For the text-containing cell, return its midpoint in [X, Y] coordinate format. 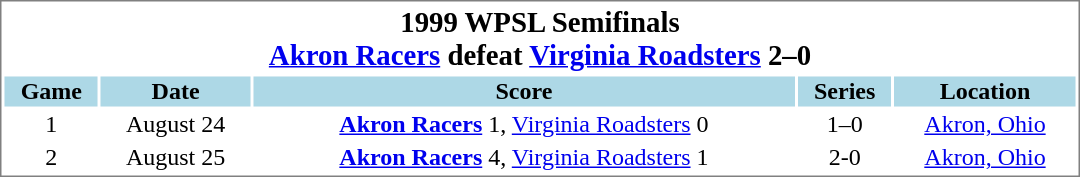
1 [51, 125]
2 [51, 157]
Game [51, 91]
Series [845, 91]
1–0 [845, 125]
Akron Racers 4, Virginia Roadsters 1 [524, 157]
Location [984, 91]
August 25 [176, 157]
Date [176, 91]
August 24 [176, 125]
1999 WPSL SemifinalsAkron Racers defeat Virginia Roadsters 2–0 [540, 38]
Akron Racers 1, Virginia Roadsters 0 [524, 125]
Score [524, 91]
2-0 [845, 157]
